Scan for the cell matching the given text and deliver its (x, y) coordinate at center. 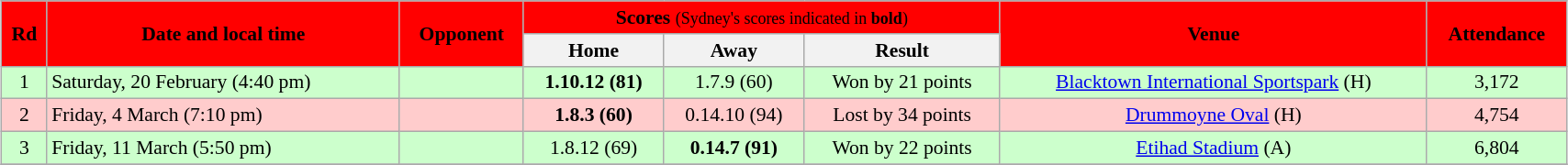
1.8.12 (69) (593, 148)
Won by 21 points (902, 82)
Scores (Sydney's scores indicated in bold) (762, 17)
Won by 22 points (902, 148)
1 (25, 82)
3,172 (1496, 82)
Rd (25, 33)
Result (902, 50)
Blacktown International Sportspark (H) (1214, 82)
Home (593, 50)
1.8.3 (60) (593, 115)
3 (25, 148)
0.14.10 (94) (734, 115)
4,754 (1496, 115)
Saturday, 20 February (4:40 pm) (223, 82)
6,804 (1496, 148)
2 (25, 115)
Friday, 11 March (5:50 pm) (223, 148)
Lost by 34 points (902, 115)
Attendance (1496, 33)
1.10.12 (81) (593, 82)
0.14.7 (91) (734, 148)
Date and local time (223, 33)
Drummoyne Oval (H) (1214, 115)
Opponent (461, 33)
Venue (1214, 33)
1.7.9 (60) (734, 82)
Away (734, 50)
Etihad Stadium (A) (1214, 148)
Friday, 4 March (7:10 pm) (223, 115)
